Output the (X, Y) coordinate of the center of the cell containing the given text.  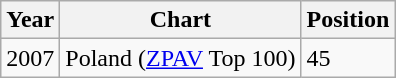
Poland (ZPAV Top 100) (180, 58)
Year (30, 20)
Chart (180, 20)
45 (348, 58)
Position (348, 20)
2007 (30, 58)
